Pinpoint the cell where the given text exists, returning its (X, Y) midpoint coordinate. 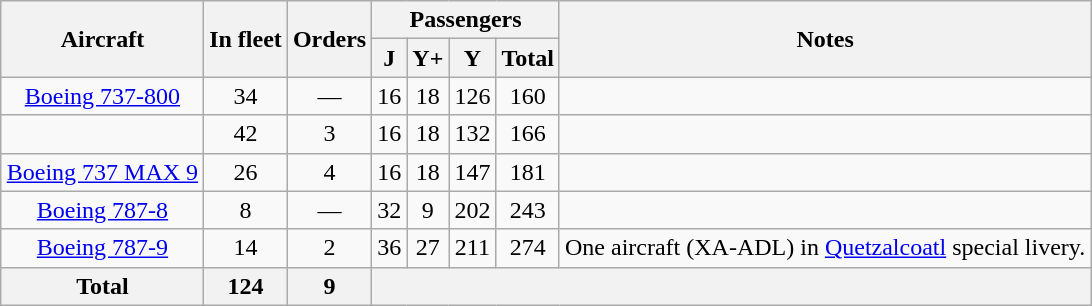
243 (528, 210)
160 (528, 96)
Boeing 737 MAX 9 (102, 172)
126 (472, 96)
Boeing 737-800 (102, 96)
Y+ (428, 58)
Y (472, 58)
Passengers (466, 20)
42 (246, 134)
J (390, 58)
14 (246, 248)
Boeing 787-9 (102, 248)
32 (390, 210)
166 (528, 134)
Aircraft (102, 39)
202 (472, 210)
211 (472, 248)
2 (329, 248)
26 (246, 172)
3 (329, 134)
One aircraft (XA-ADL) in Quetzalcoatl special livery. (824, 248)
8 (246, 210)
In fleet (246, 39)
36 (390, 248)
Orders (329, 39)
34 (246, 96)
4 (329, 172)
Notes (824, 39)
124 (246, 286)
147 (472, 172)
132 (472, 134)
Boeing 787-8 (102, 210)
27 (428, 248)
274 (528, 248)
181 (528, 172)
